Pinpoint the cell where the given text exists, returning its [X, Y] midpoint coordinate. 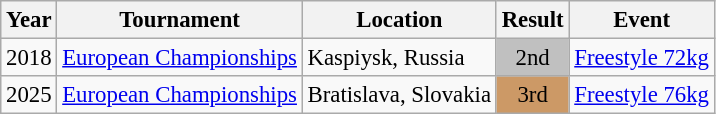
2018 [29, 58]
Bratislava, Slovakia [399, 95]
Kaspiysk, Russia [399, 58]
Freestyle 76kg [642, 95]
Year [29, 20]
Tournament [180, 20]
Event [642, 20]
3rd [532, 95]
Location [399, 20]
2025 [29, 95]
Freestyle 72kg [642, 58]
Result [532, 20]
2nd [532, 58]
